Scan for the cell matching the given text and deliver its (x, y) coordinate at center. 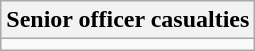
Senior officer casualties (128, 20)
